Capture the cell that displays the provided text and extract its (x, y) central coordinate. 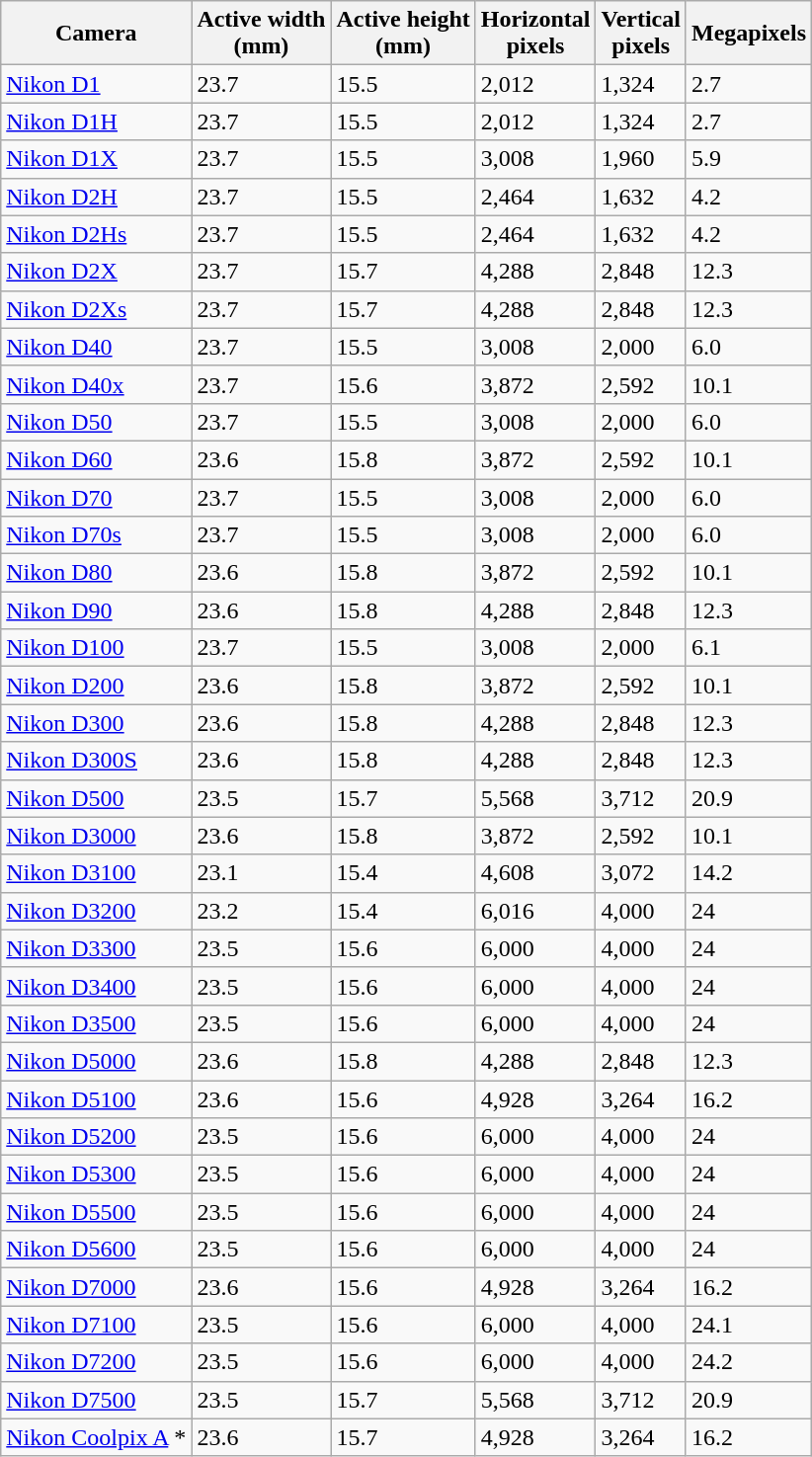
Nikon D200 (97, 686)
Nikon D3300 (97, 948)
Nikon D70 (97, 497)
Nikon D2Xs (97, 309)
Active height(mm) (403, 34)
Nikon D300 (97, 723)
Nikon D7100 (97, 1325)
Nikon D100 (97, 648)
24.2 (749, 1362)
Nikon D3100 (97, 873)
14.2 (749, 873)
Nikon D50 (97, 422)
Nikon D90 (97, 610)
1,960 (640, 159)
Active width(mm) (261, 34)
Nikon D5300 (97, 1174)
Nikon D500 (97, 798)
Nikon D2X (97, 272)
Nikon D2Hs (97, 234)
Nikon D3400 (97, 986)
Nikon D3200 (97, 911)
Nikon D5100 (97, 1099)
23.1 (261, 873)
23.2 (261, 911)
Nikon D7200 (97, 1362)
Nikon D1 (97, 84)
Nikon D5200 (97, 1137)
Nikon D80 (97, 573)
Nikon D3000 (97, 836)
5.9 (749, 159)
Horizontalpixels (535, 34)
4,608 (535, 873)
Nikon D300S (97, 761)
Nikon D5500 (97, 1212)
24.1 (749, 1325)
6.1 (749, 648)
Nikon D3500 (97, 1023)
6,016 (535, 911)
Verticalpixels (640, 34)
Nikon D5000 (97, 1061)
Nikon D40x (97, 384)
Nikon D60 (97, 459)
Nikon D1X (97, 159)
Nikon D7000 (97, 1287)
Nikon D5600 (97, 1250)
Nikon D2H (97, 197)
Nikon D70s (97, 535)
Camera (97, 34)
Nikon D40 (97, 347)
Nikon D7500 (97, 1400)
Nikon Coolpix A * (97, 1437)
Nikon D1H (97, 121)
Megapixels (749, 34)
3,072 (640, 873)
